Return the [x, y] coordinate for the center point of the cell that contains the specified text.  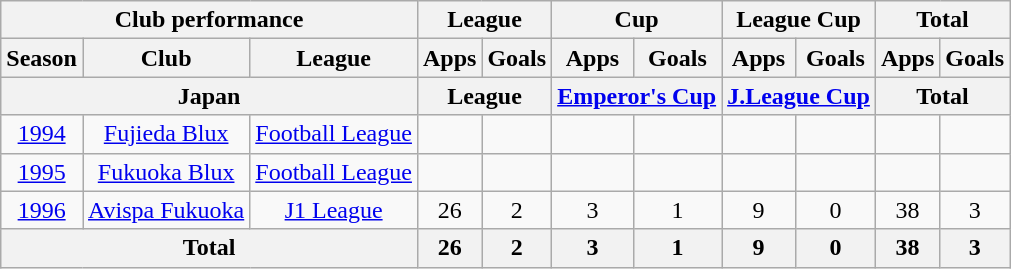
Season [42, 58]
J1 League [334, 210]
Cup [637, 20]
Emperor's Cup [637, 96]
Avispa Fukuoka [166, 210]
Fukuoka Blux [166, 172]
1994 [42, 134]
J.League Cup [799, 96]
1995 [42, 172]
League Cup [799, 20]
Club [166, 58]
1996 [42, 210]
Fujieda Blux [166, 134]
Japan [210, 96]
Club performance [210, 20]
